Provide the (x, y) coordinate of the cell's center where the given text is located.  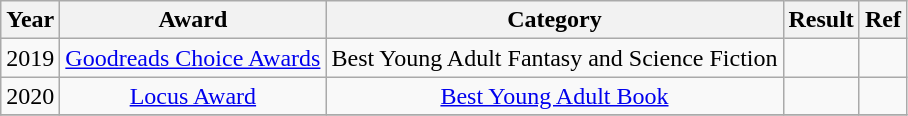
Ref (882, 20)
Category (554, 20)
Award (193, 20)
Year (30, 20)
Best Young Adult Book (554, 96)
Best Young Adult Fantasy and Science Fiction (554, 58)
Locus Award (193, 96)
2020 (30, 96)
Goodreads Choice Awards (193, 58)
Result (821, 20)
2019 (30, 58)
